Output the [x, y] coordinate of the center of the cell containing the given text.  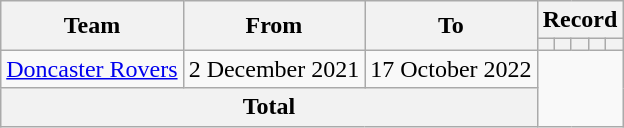
From [274, 26]
2 December 2021 [274, 69]
Doncaster Rovers [92, 69]
Team [92, 26]
17 October 2022 [451, 69]
Record [580, 20]
Total [269, 107]
To [451, 26]
